Capture the cell that displays the provided text and extract its [X, Y] central coordinate. 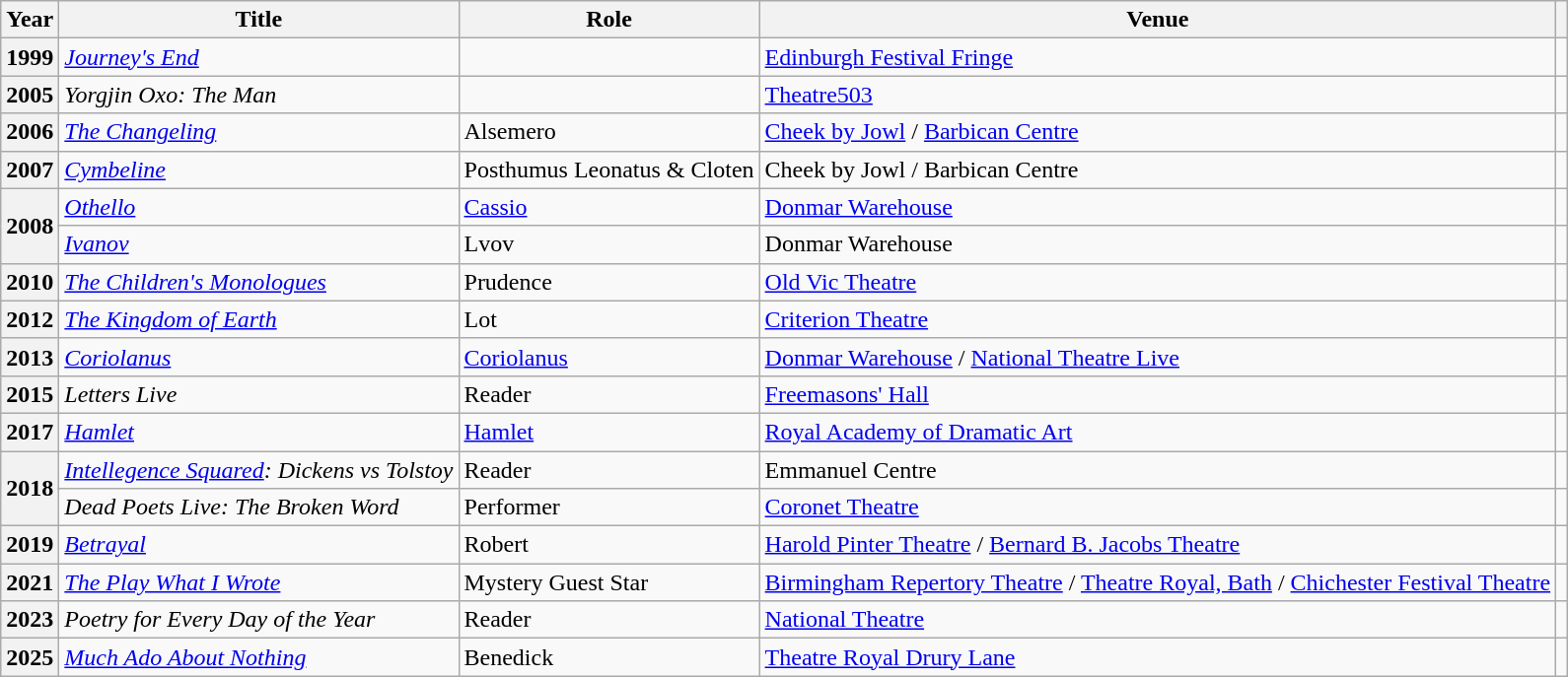
Old Vic Theatre [1158, 282]
2021 [30, 582]
Edinburgh Festival Fringe [1158, 57]
Donmar Warehouse / National Theatre Live [1158, 357]
Journey's End [258, 57]
The Children's Monologues [258, 282]
The Changeling [258, 132]
Ivanov [258, 244]
Royal Academy of Dramatic Art [1158, 432]
2007 [30, 169]
Theatre Royal Drury Lane [1158, 657]
Cymbeline [258, 169]
Harold Pinter Theatre / Bernard B. Jacobs Theatre [1158, 545]
2013 [30, 357]
Mystery Guest Star [609, 582]
Venue [1158, 20]
The Play What I Wrote [258, 582]
Intellegence Squared: Dickens vs Tolstoy [258, 470]
Cassio [609, 207]
Poetry for Every Day of the Year [258, 620]
Lvov [609, 244]
Alsemero [609, 132]
Lot [609, 319]
Benedick [609, 657]
1999 [30, 57]
National Theatre [1158, 620]
Emmanuel Centre [1158, 470]
The Kingdom of Earth [258, 319]
2017 [30, 432]
Betrayal [258, 545]
Criterion Theatre [1158, 319]
2006 [30, 132]
2008 [30, 226]
2005 [30, 95]
Freemasons' Hall [1158, 394]
Robert [609, 545]
2012 [30, 319]
Performer [609, 508]
Birmingham Repertory Theatre / Theatre Royal, Bath / Chichester Festival Theatre [1158, 582]
Coronet Theatre [1158, 508]
Prudence [609, 282]
Theatre503 [1158, 95]
Year [30, 20]
2010 [30, 282]
Letters Live [258, 394]
Othello [258, 207]
Posthumus Leonatus & Cloten [609, 169]
Role [609, 20]
Title [258, 20]
2019 [30, 545]
Much Ado About Nothing [258, 657]
2023 [30, 620]
2015 [30, 394]
Yorgjin Oxo: The Man [258, 95]
2018 [30, 489]
2025 [30, 657]
Dead Poets Live: The Broken Word [258, 508]
